Find where the given text appears and provide that cell's center as [X, Y] coordinate. 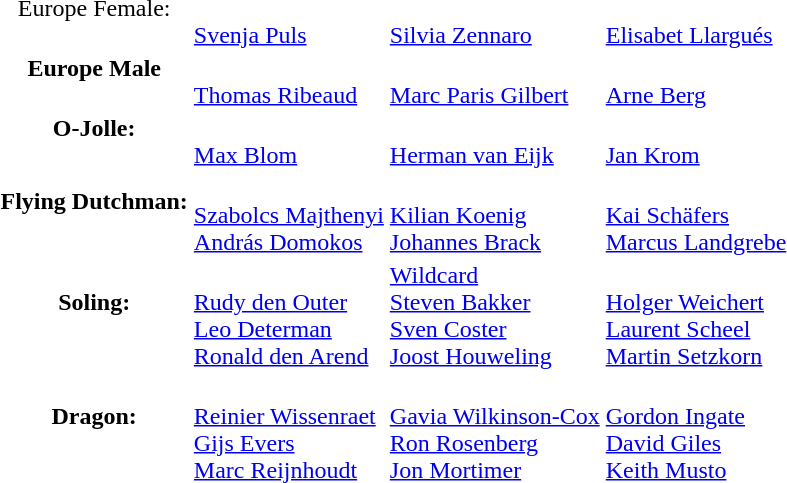
Rudy den OuterLeo DetermanRonald den Arend [288, 316]
Szabolcs MajthenyiAndrás Domokos [288, 215]
Marc Paris Gilbert [494, 82]
Kilian KoenigJohannes Brack [494, 215]
WildcardSteven BakkerSven CosterJoost Houweling [494, 316]
Max Blom [288, 142]
Thomas Ribeaud [288, 82]
Herman van Eijk [494, 142]
